Locate the cell with the specified text and output its [x, y] center coordinate. 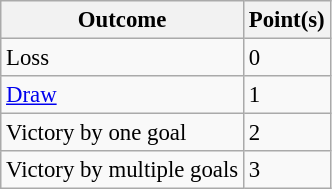
2 [286, 133]
3 [286, 170]
Victory by one goal [122, 133]
Victory by multiple goals [122, 170]
1 [286, 95]
Loss [122, 58]
Draw [122, 95]
0 [286, 58]
Outcome [122, 20]
Point(s) [286, 20]
